Capture the cell that displays the provided text and extract its [x, y] central coordinate. 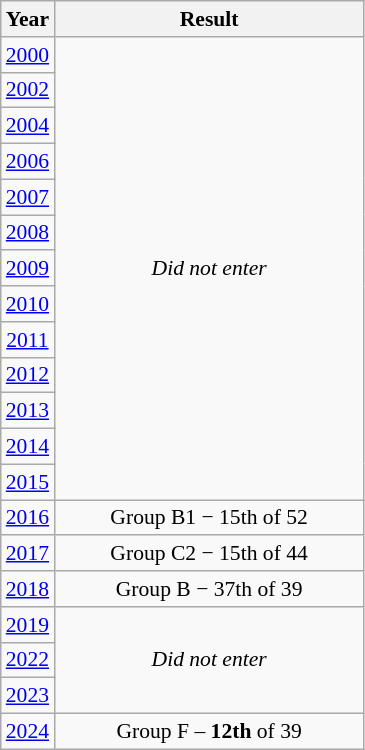
2018 [28, 589]
2007 [28, 197]
Group B1 − 15th of 52 [209, 518]
2013 [28, 411]
2017 [28, 554]
Group B − 37th of 39 [209, 589]
2008 [28, 233]
2006 [28, 162]
2004 [28, 126]
2014 [28, 447]
Group F – 12th of 39 [209, 732]
Year [28, 19]
2000 [28, 55]
2012 [28, 375]
2023 [28, 696]
2015 [28, 482]
2022 [28, 660]
Group C2 − 15th of 44 [209, 554]
2024 [28, 732]
2011 [28, 340]
Result [209, 19]
2009 [28, 269]
2002 [28, 90]
2010 [28, 304]
2016 [28, 518]
2019 [28, 625]
